Output the [x, y] coordinate of the center of the cell containing the given text.  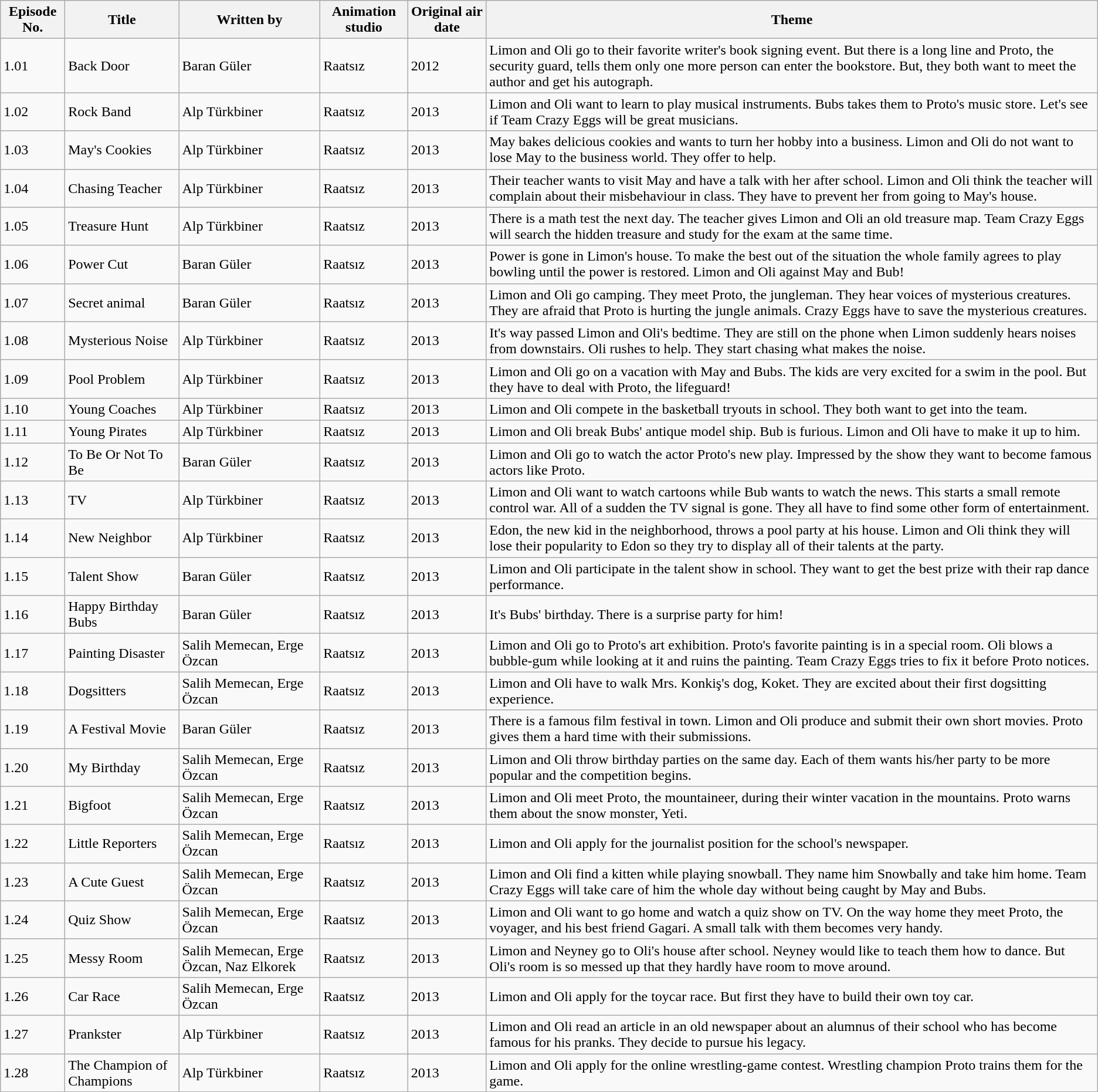
Limon and Oli apply for the online wrestling-game contest. Wrestling champion Proto trains them for the game. [792, 1073]
A Festival Movie [122, 729]
Power Cut [122, 264]
My Birthday [122, 768]
1.25 [33, 958]
1.23 [33, 881]
Talent Show [122, 576]
It's Bubs' birthday. There is a surprise party for him! [792, 615]
A Cute Guest [122, 881]
1.15 [33, 576]
Mysterious Noise [122, 340]
Theme [792, 20]
1.12 [33, 461]
Secret animal [122, 303]
Written by [250, 20]
1.13 [33, 500]
Limon and Oli go on a vacation with May and Bubs. The kids are very excited for a swim in the pool. But they have to deal with Proto, the lifeguard! [792, 379]
1.27 [33, 1034]
Limon and Oli meet Proto, the mountaineer, during their winter vacation in the mountains. Proto warns them about the snow monster, Yeti. [792, 805]
1.18 [33, 691]
1.05 [33, 226]
1.01 [33, 66]
Chasing Teacher [122, 188]
1.17 [33, 653]
Painting Disaster [122, 653]
Episode No. [33, 20]
1.20 [33, 768]
Limon and Oli go to watch the actor Proto's new play. Impressed by the show they want to become famous actors like Proto. [792, 461]
1.19 [33, 729]
Limon and Oli throw birthday parties on the same day. Each of them wants his/her party to be more popular and the competition begins. [792, 768]
Bigfoot [122, 805]
Car Race [122, 996]
2012 [447, 66]
1.24 [33, 920]
Limon and Oli have to walk Mrs. Konkiş's dog, Koket. They are excited about their first dogsitting experience. [792, 691]
New Neighbor [122, 539]
Messy Room [122, 958]
1.26 [33, 996]
The Champion of Champions [122, 1073]
1.09 [33, 379]
Pool Problem [122, 379]
To Be Or Not To Be [122, 461]
Young Pirates [122, 431]
Dogsitters [122, 691]
1.07 [33, 303]
Little Reporters [122, 844]
1.03 [33, 150]
1.08 [33, 340]
Rock Band [122, 111]
Title [122, 20]
1.14 [33, 539]
Animation studio [364, 20]
Prankster [122, 1034]
1.11 [33, 431]
Limon and Oli apply for the toycar race. But first they have to build their own toy car. [792, 996]
1.06 [33, 264]
1.21 [33, 805]
1.22 [33, 844]
Salih Memecan, Erge Özcan, Naz Elkorek [250, 958]
1.02 [33, 111]
1.10 [33, 409]
Limon and Oli apply for the journalist position for the school's newspaper. [792, 844]
1.16 [33, 615]
May's Cookies [122, 150]
Quiz Show [122, 920]
Treasure Hunt [122, 226]
1.04 [33, 188]
Original air date [447, 20]
Back Door [122, 66]
TV [122, 500]
1.28 [33, 1073]
Limon and Oli participate in the talent show in school. They want to get the best prize with their rap dance performance. [792, 576]
Happy Birthday Bubs [122, 615]
Limon and Oli compete in the basketball tryouts in school. They both want to get into the team. [792, 409]
Young Coaches [122, 409]
Limon and Oli break Bubs' antique model ship. Bub is furious. Limon and Oli have to make it up to him. [792, 431]
